Return (x, y) of the center of cell containing provided text 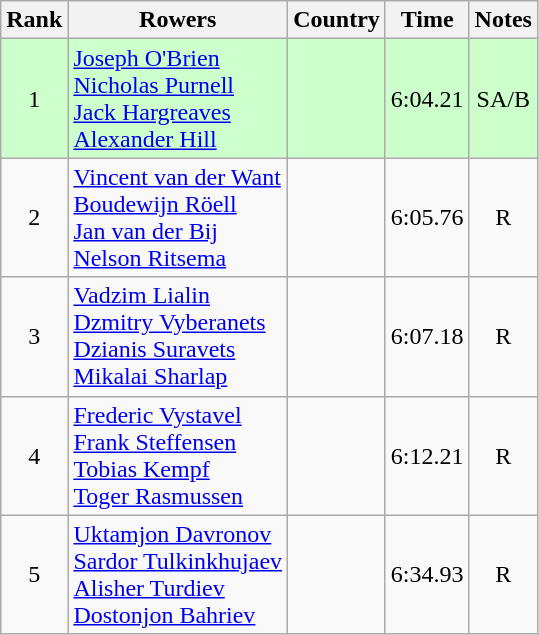
Joseph O'BrienNicholas PurnellJack HargreavesAlexander Hill (178, 98)
Rank (34, 20)
6:05.76 (427, 218)
5 (34, 574)
Country (337, 20)
6:34.93 (427, 574)
Time (427, 20)
Vadzim LialinDzmitry VyberanetsDzianis SuravetsMikalai Sharlap (178, 336)
Frederic VystavelFrank SteffensenTobias KempfToger Rasmussen (178, 456)
3 (34, 336)
Rowers (178, 20)
Uktamjon DavronovSardor TulkinkhujaevAlisher TurdievDostonjon Bahriev (178, 574)
6:12.21 (427, 456)
4 (34, 456)
2 (34, 218)
SA/B (503, 98)
1 (34, 98)
6:07.18 (427, 336)
Vincent van der WantBoudewijn RöellJan van der BijNelson Ritsema (178, 218)
6:04.21 (427, 98)
Notes (503, 20)
